Capture the cell that displays the provided text and extract its (X, Y) central coordinate. 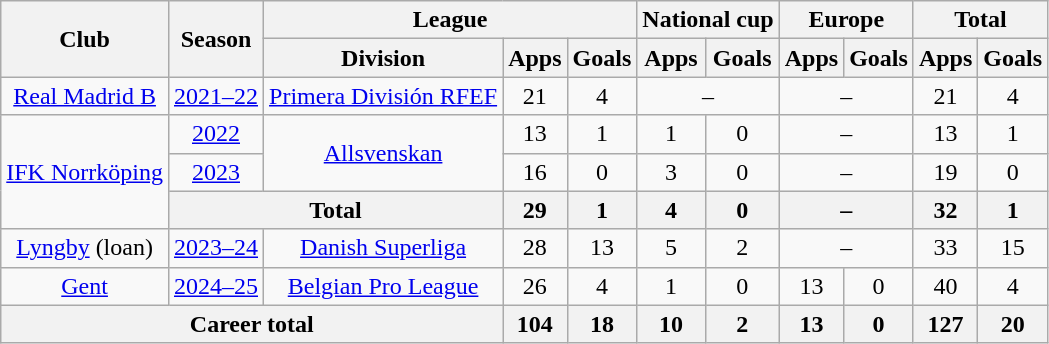
104 (535, 324)
2023–24 (216, 248)
2023 (216, 172)
Career total (252, 324)
League (450, 20)
15 (1013, 248)
IFK Norrköping (85, 172)
19 (945, 172)
127 (945, 324)
40 (945, 286)
Europe (846, 20)
Division (384, 58)
2022 (216, 134)
5 (671, 248)
Danish Superliga (384, 248)
20 (1013, 324)
Allsvenskan (384, 153)
2024–25 (216, 286)
Real Madrid B (85, 96)
Club (85, 39)
32 (945, 210)
Season (216, 39)
Belgian Pro League (384, 286)
National cup (708, 20)
Primera División RFEF (384, 96)
16 (535, 172)
2021–22 (216, 96)
Lyngby (loan) (85, 248)
33 (945, 248)
Gent (85, 286)
26 (535, 286)
3 (671, 172)
29 (535, 210)
10 (671, 324)
18 (602, 324)
28 (535, 248)
